Output the [x, y] coordinate of the center of the cell containing the given text.  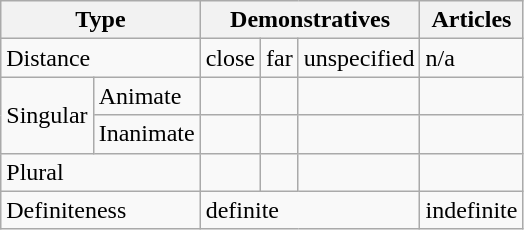
far [280, 58]
definite [310, 210]
unspecified [359, 58]
Inanimate [146, 134]
Articles [472, 20]
Distance [100, 58]
Definiteness [100, 210]
Animate [146, 96]
close [230, 58]
n/a [472, 58]
Plural [100, 172]
indefinite [472, 210]
Type [100, 20]
Demonstratives [310, 20]
Singular [47, 115]
